Provide the (x, y) coordinate of the cell's center where the given text is located.  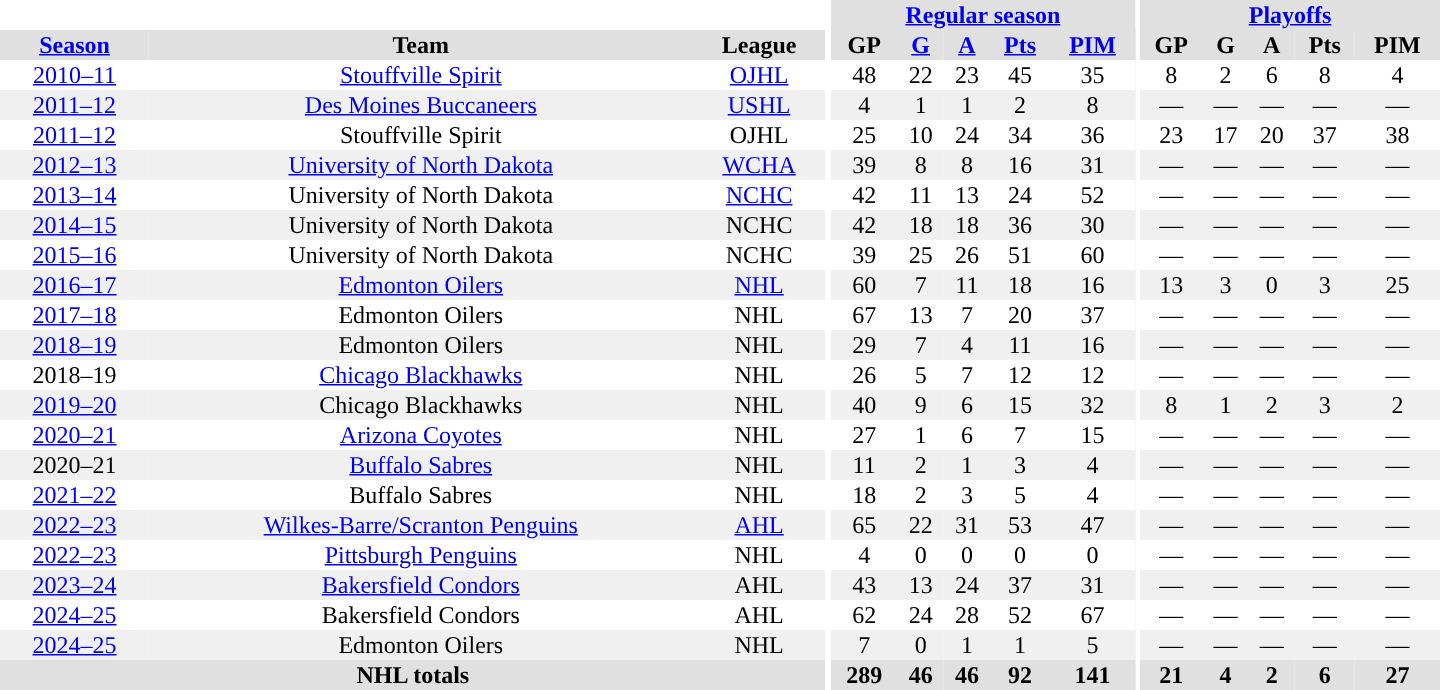
Playoffs (1290, 15)
29 (864, 345)
62 (864, 615)
34 (1020, 135)
Wilkes-Barre/Scranton Penguins (421, 525)
Des Moines Buccaneers (421, 105)
2023–24 (74, 585)
30 (1092, 225)
9 (921, 405)
Pittsburgh Penguins (421, 555)
10 (921, 135)
43 (864, 585)
NHL totals (413, 675)
2019–20 (74, 405)
40 (864, 405)
92 (1020, 675)
2017–18 (74, 315)
2015–16 (74, 255)
32 (1092, 405)
17 (1225, 135)
51 (1020, 255)
USHL (760, 105)
45 (1020, 75)
53 (1020, 525)
65 (864, 525)
Team (421, 45)
2016–17 (74, 285)
2014–15 (74, 225)
141 (1092, 675)
WCHA (760, 165)
28 (967, 615)
47 (1092, 525)
38 (1398, 135)
2010–11 (74, 75)
Arizona Coyotes (421, 435)
2013–14 (74, 195)
Regular season (983, 15)
48 (864, 75)
Season (74, 45)
21 (1171, 675)
289 (864, 675)
35 (1092, 75)
2012–13 (74, 165)
2021–22 (74, 495)
League (760, 45)
